Determine the (X, Y) coordinate at the center of the cell enclosing the given text.  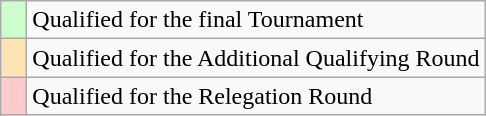
Qualified for the Relegation Round (256, 96)
Qualified for the Additional Qualifying Round (256, 58)
Qualified for the final Tournament (256, 20)
